Capture the cell that displays the provided text and extract its [x, y] central coordinate. 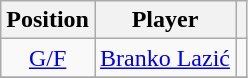
Position [48, 20]
G/F [48, 58]
Player [164, 20]
Branko Lazić [164, 58]
